Determine the (x, y) coordinate at the center of the cell enclosing the given text.  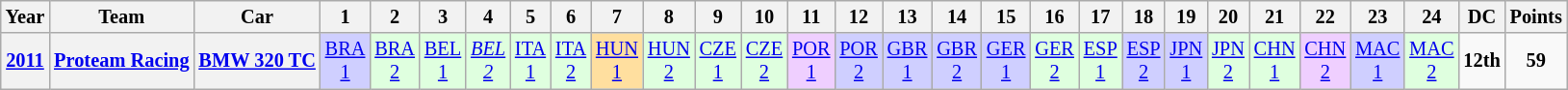
21 (1274, 16)
ITA1 (530, 61)
HUN2 (669, 61)
2011 (25, 61)
Points (1536, 16)
CZE1 (718, 61)
Proteam Racing (121, 61)
MAC2 (1431, 61)
BEL2 (488, 61)
8 (669, 16)
10 (764, 16)
JPN2 (1228, 61)
JPN1 (1186, 61)
GER2 (1054, 61)
MAC1 (1377, 61)
3 (443, 16)
ESP2 (1144, 61)
20 (1228, 16)
12th (1481, 61)
15 (1006, 16)
ESP1 (1101, 61)
59 (1536, 61)
POR1 (810, 61)
17 (1101, 16)
CHN1 (1274, 61)
Team (121, 16)
18 (1144, 16)
9 (718, 16)
Car (256, 16)
GBR1 (908, 61)
POR2 (859, 61)
1 (346, 16)
19 (1186, 16)
12 (859, 16)
5 (530, 16)
HUN1 (617, 61)
23 (1377, 16)
16 (1054, 16)
7 (617, 16)
BRA1 (346, 61)
BMW 320 TC (256, 61)
Year (25, 16)
DC (1481, 16)
BRA2 (395, 61)
6 (571, 16)
GBR2 (957, 61)
CHN2 (1324, 61)
4 (488, 16)
24 (1431, 16)
GER1 (1006, 61)
22 (1324, 16)
13 (908, 16)
2 (395, 16)
BEL1 (443, 61)
ITA2 (571, 61)
CZE2 (764, 61)
11 (810, 16)
14 (957, 16)
